Detect which cell encompasses the target text, then output its [X, Y] center coordinate. 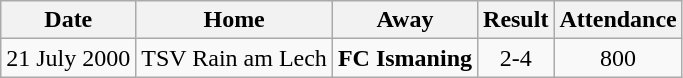
21 July 2000 [68, 58]
Attendance [618, 20]
Away [404, 20]
Home [234, 20]
800 [618, 58]
Result [516, 20]
2-4 [516, 58]
Date [68, 20]
FC Ismaning [404, 58]
TSV Rain am Lech [234, 58]
